Determine the [x, y] coordinate at the center of the cell enclosing the given text.  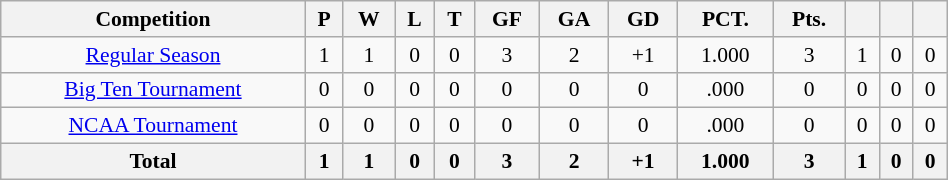
Competition [153, 19]
L [415, 19]
GA [574, 19]
GD [644, 19]
Total [153, 162]
P [324, 19]
PCT. [726, 19]
T [455, 19]
NCAA Tournament [153, 126]
Big Ten Tournament [153, 90]
Regular Season [153, 55]
GF [506, 19]
W [369, 19]
Pts. [809, 19]
